For the text-containing cell, return its midpoint in [X, Y] coordinate format. 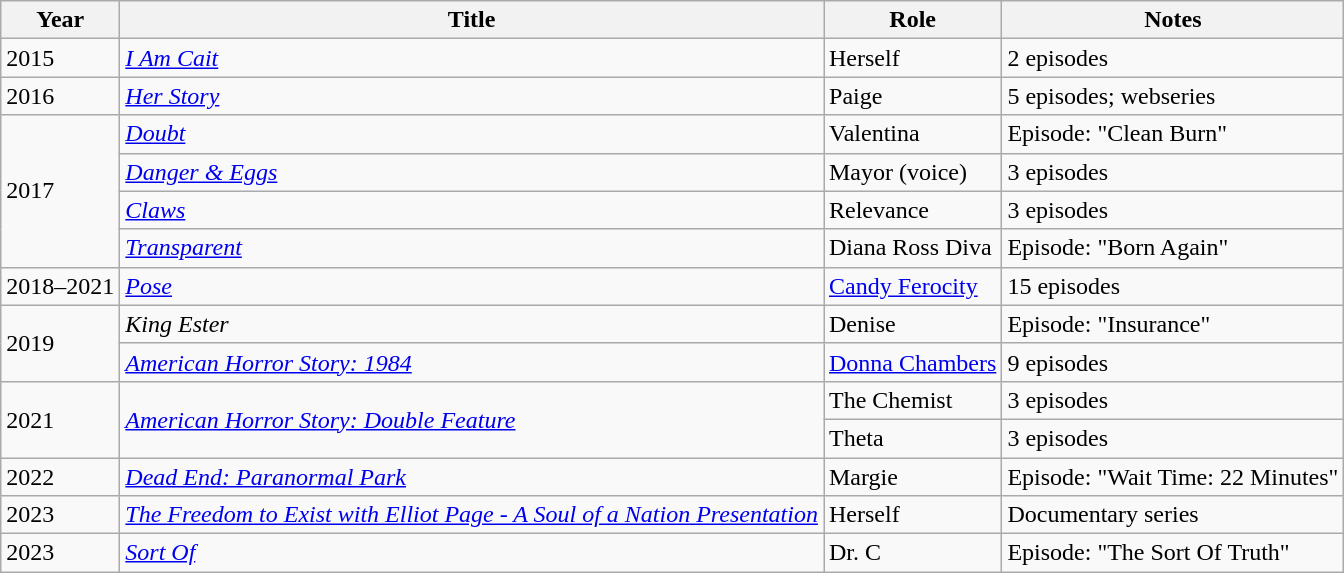
5 episodes; webseries [1173, 96]
The Chemist [913, 400]
Margie [913, 477]
2 episodes [1173, 58]
Documentary series [1173, 515]
Diana Ross Diva [913, 248]
Episode: "Wait Time: 22 Minutes" [1173, 477]
Valentina [913, 134]
Episode: "Insurance" [1173, 324]
Candy Ferocity [913, 286]
Doubt [472, 134]
The Freedom to Exist with Elliot Page - A Soul of a Nation Presentation [472, 515]
Transparent [472, 248]
2019 [60, 343]
2017 [60, 191]
15 episodes [1173, 286]
Claws [472, 210]
Episode: "The Sort Of Truth" [1173, 553]
Relevance [913, 210]
Pose [472, 286]
Donna Chambers [913, 362]
Title [472, 20]
Dead End: Paranormal Park [472, 477]
2021 [60, 419]
Denise [913, 324]
9 episodes [1173, 362]
Episode: "Clean Burn" [1173, 134]
Role [913, 20]
Mayor (voice) [913, 172]
American Horror Story: Double Feature [472, 419]
Notes [1173, 20]
Sort Of [472, 553]
Theta [913, 438]
2016 [60, 96]
Year [60, 20]
Paige [913, 96]
I Am Cait [472, 58]
Danger & Eggs [472, 172]
Her Story [472, 96]
King Ester [472, 324]
2015 [60, 58]
2018–2021 [60, 286]
Dr. C [913, 553]
Episode: "Born Again" [1173, 248]
American Horror Story: 1984 [472, 362]
2022 [60, 477]
